Determine the [x, y] coordinate at the center of the cell enclosing the given text.  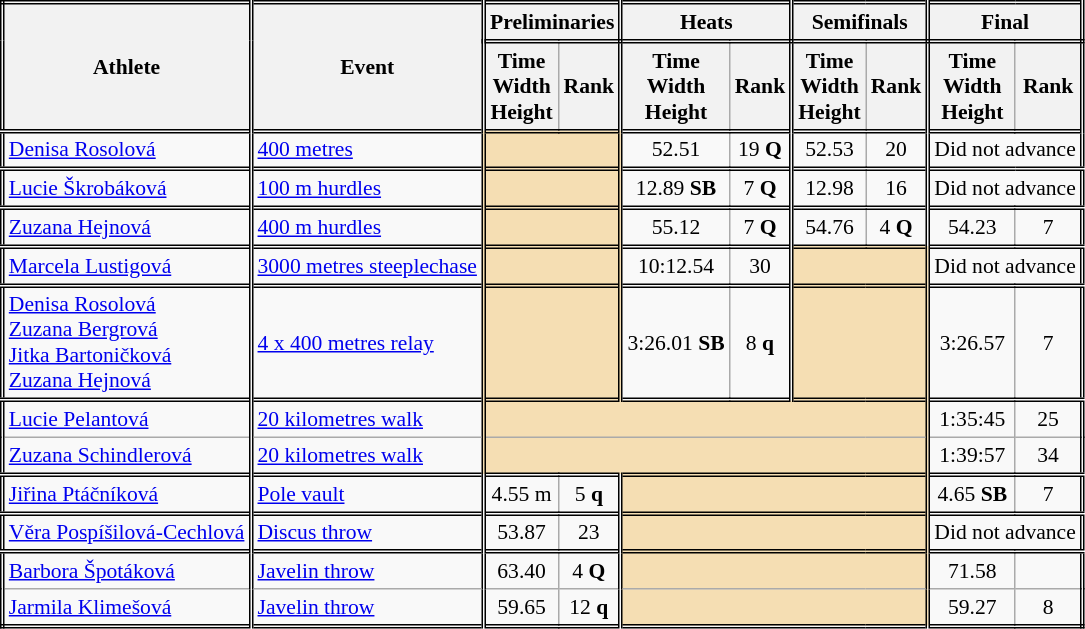
5 q [590, 494]
4.55 m [520, 494]
3:26.57 [972, 342]
Jiřina Ptáčníková [126, 494]
55.12 [676, 228]
400 m hurdles [367, 228]
54.76 [829, 228]
4.65 SB [972, 494]
1:35:45 [972, 420]
1:39:57 [972, 456]
Event [367, 67]
8 [1048, 608]
34 [1048, 456]
Denisa RosolováZuzana BergrováJitka BartoničkováZuzana Hejnová [126, 342]
Semifinals [860, 22]
Pole vault [367, 494]
Marcela Lustigová [126, 266]
Lucie Pelantová [126, 420]
8 q [761, 342]
Discus throw [367, 532]
Preliminaries [552, 22]
71.58 [972, 570]
23 [590, 532]
30 [761, 266]
400 metres [367, 150]
Zuzana Schindlerová [126, 456]
10:12.54 [676, 266]
52.51 [676, 150]
59.65 [520, 608]
52.53 [829, 150]
Lucie Škrobáková [126, 190]
53.87 [520, 532]
Athlete [126, 67]
25 [1048, 420]
12.89 SB [676, 190]
Barbora Špotáková [126, 570]
12.98 [829, 190]
63.40 [520, 570]
12 q [590, 608]
59.27 [972, 608]
3:26.01 SB [676, 342]
Zuzana Hejnová [126, 228]
3000 metres steeplechase [367, 266]
Denisa Rosolová [126, 150]
Věra Pospíšilová-Cechlová [126, 532]
Heats [706, 22]
20 [897, 150]
100 m hurdles [367, 190]
4 x 400 metres relay [367, 342]
16 [897, 190]
19 Q [761, 150]
54.23 [972, 228]
Final [1006, 22]
Jarmila Klimešová [126, 608]
